Locate the cell with the specified text and output its (x, y) center coordinate. 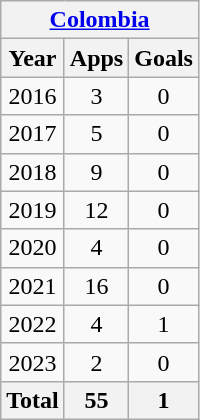
Colombia (100, 20)
3 (96, 96)
2022 (33, 324)
2023 (33, 362)
Total (33, 400)
2016 (33, 96)
2020 (33, 248)
Goals (164, 58)
12 (96, 210)
16 (96, 286)
5 (96, 134)
Apps (96, 58)
2021 (33, 286)
2 (96, 362)
2018 (33, 172)
9 (96, 172)
2019 (33, 210)
55 (96, 400)
2017 (33, 134)
Year (33, 58)
